Extract the [x, y] coordinate from the center of the cell holding the provided text.  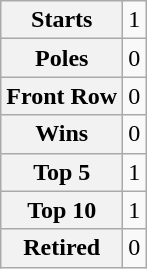
Top 5 [62, 172]
Poles [62, 58]
Front Row [62, 96]
Wins [62, 134]
Retired [62, 248]
Starts [62, 20]
Top 10 [62, 210]
